Locate the cell with the specified text and output its [X, Y] center coordinate. 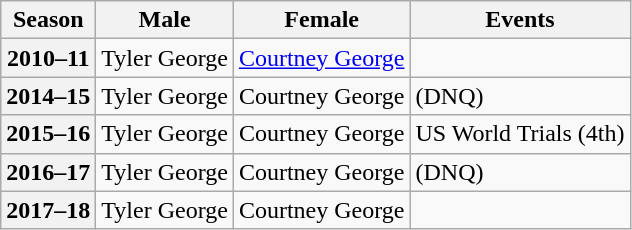
2017–18 [48, 210]
2016–17 [48, 172]
2010–11 [48, 58]
Events [520, 20]
2014–15 [48, 96]
Female [322, 20]
2015–16 [48, 134]
Season [48, 20]
Male [165, 20]
US World Trials (4th) [520, 134]
